From the cell containing the given text, extract its center point as (x, y) coordinate. 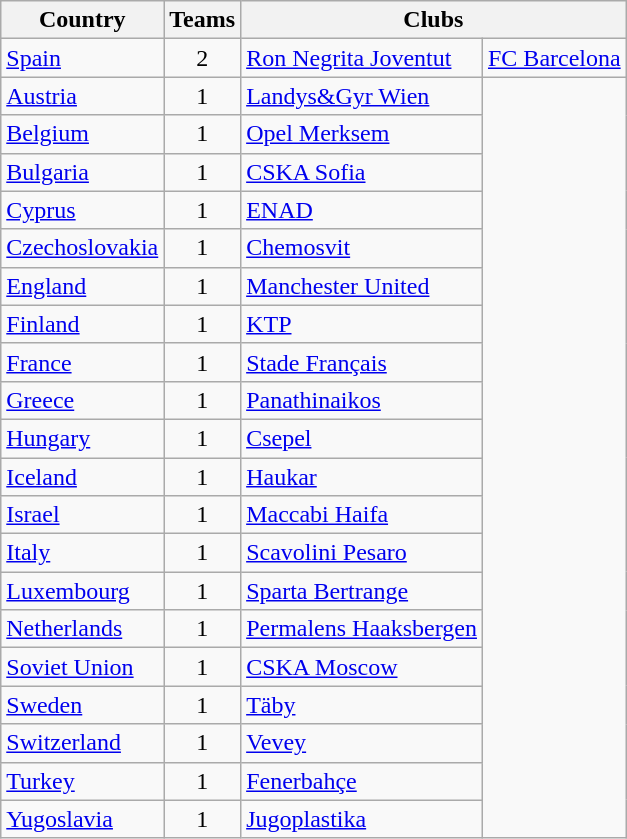
Fenerbahçe (362, 781)
Spain (82, 58)
Ron Negrita Joventut (362, 58)
2 (202, 58)
Czechoslovakia (82, 248)
Scavolini Pesaro (362, 553)
Soviet Union (82, 667)
Austria (82, 96)
Opel Merksem (362, 134)
Sparta Bertrange (362, 591)
Netherlands (82, 629)
Maccabi Haifa (362, 515)
Bulgaria (82, 172)
Country (82, 20)
FC Barcelona (554, 58)
Clubs (434, 20)
Vevey (362, 743)
CSKA Sofia (362, 172)
Permalens Haaksbergen (362, 629)
Panathinaikos (362, 400)
Italy (82, 553)
Switzerland (82, 743)
Teams (202, 20)
CSKA Moscow (362, 667)
Turkey (82, 781)
France (82, 362)
Belgium (82, 134)
Landys&Gyr Wien (362, 96)
Iceland (82, 477)
Täby (362, 705)
England (82, 286)
Finland (82, 324)
Csepel (362, 438)
Greece (82, 400)
Luxembourg (82, 591)
Haukar (362, 477)
ENAD (362, 210)
Cyprus (82, 210)
KTP (362, 324)
Sweden (82, 705)
Manchester United (362, 286)
Yugoslavia (82, 819)
Chemosvit (362, 248)
Jugoplastika (362, 819)
Hungary (82, 438)
Stade Français (362, 362)
Israel (82, 515)
